Output the [x, y] coordinate of the center of the cell containing the given text.  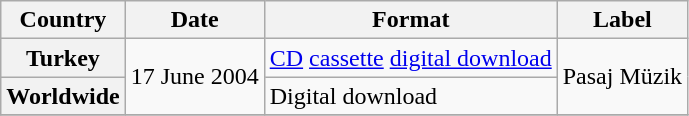
Label [622, 20]
17 June 2004 [194, 77]
Worldwide [63, 96]
CD cassette digital download [410, 58]
Format [410, 20]
Pasaj Müzik [622, 77]
Country [63, 20]
Date [194, 20]
Digital download [410, 96]
Turkey [63, 58]
